From the cell containing the given text, extract its center point as (x, y) coordinate. 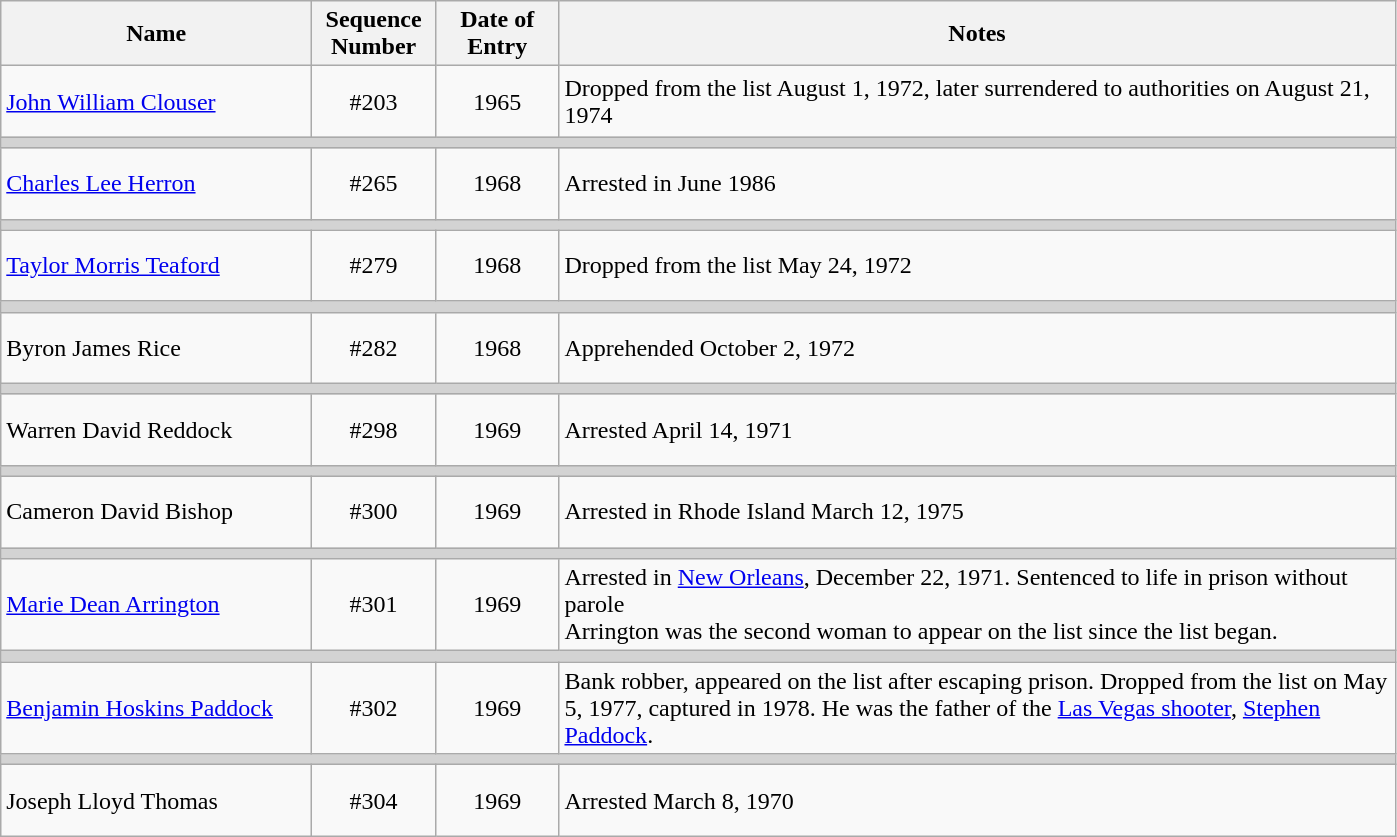
John William Clouser (156, 102)
Arrested in June 1986 (977, 184)
#304 (374, 800)
Byron James Rice (156, 348)
Arrested in Rhode Island March 12, 1975 (977, 512)
#302 (374, 708)
Arrested April 14, 1971 (977, 430)
Dropped from the list May 24, 1972 (977, 266)
Cameron David Bishop (156, 512)
Marie Dean Arrington (156, 605)
Taylor Morris Teaford (156, 266)
#301 (374, 605)
Notes (977, 34)
#300 (374, 512)
Apprehended October 2, 1972 (977, 348)
#298 (374, 430)
Arrested March 8, 1970 (977, 800)
Warren David Reddock (156, 430)
#279 (374, 266)
Joseph Lloyd Thomas (156, 800)
#282 (374, 348)
1965 (497, 102)
#265 (374, 184)
#203 (374, 102)
Dropped from the list August 1, 1972, later surrendered to authorities on August 21, 1974 (977, 102)
Charles Lee Herron (156, 184)
Sequence Number (374, 34)
Benjamin Hoskins Paddock (156, 708)
Date of Entry (497, 34)
Name (156, 34)
